Return [x, y] of the center of cell containing provided text 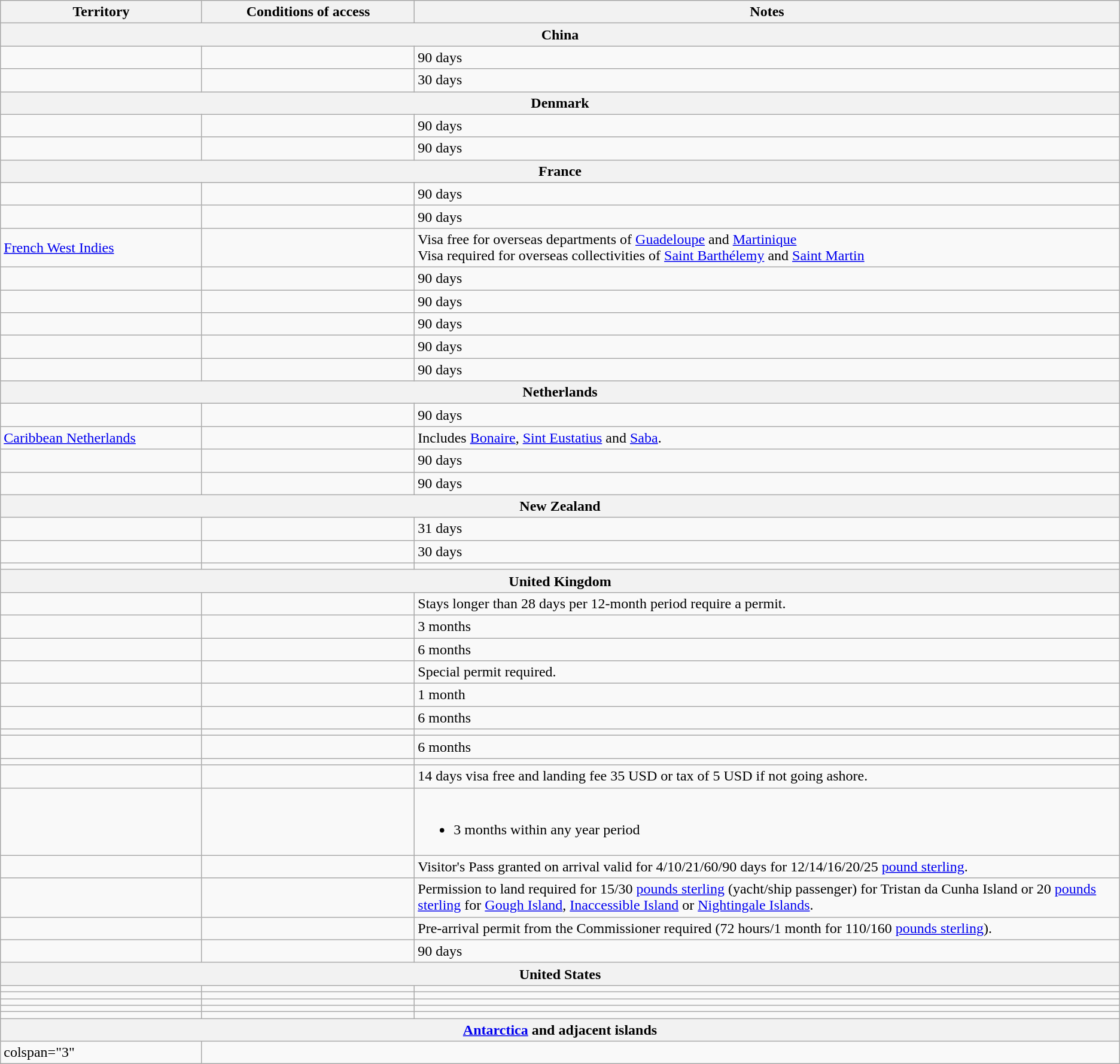
Pre-arrival permit from the Commissioner required (72 hours/1 month for 110/160 pounds sterling). [767, 928]
United Kingdom [560, 581]
Visa free for overseas departments of Guadeloupe and Martinique Visa required for overseas collectivities of Saint Barthélemy and Saint Martin [767, 248]
1 month [767, 695]
Conditions of access [308, 12]
3 months [767, 626]
31 days [767, 529]
colspan="3" [102, 1053]
3 months within any year period [767, 822]
Stays longer than 28 days per 12-month period require a permit. [767, 603]
Special permit required. [767, 672]
Visitor's Pass granted on arrival valid for 4/10/21/60/90 days for 12/14/16/20/25 pound sterling. [767, 867]
Caribbean Netherlands [102, 438]
Territory [102, 12]
Netherlands [560, 392]
Includes Bonaire, Sint Eustatius and Saba. [767, 438]
French West Indies [102, 248]
Antarctica and adjacent islands [560, 1030]
Notes [767, 12]
Denmark [560, 103]
China [560, 35]
France [560, 171]
United States [560, 974]
14 days visa free and landing fee 35 USD or tax of 5 USD if not going ashore. [767, 776]
New Zealand [560, 506]
